Search for the cell housing the specified text and yield its [X, Y] center coordinate. 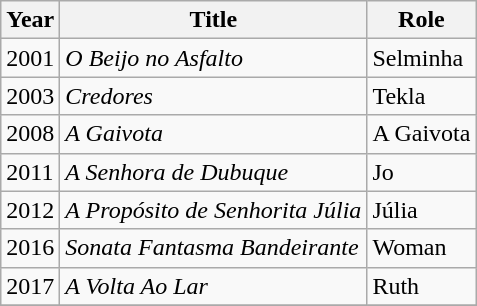
Júlia [422, 210]
O Beijo no Asfalto [214, 58]
Jo [422, 172]
Woman [422, 248]
2016 [30, 248]
2012 [30, 210]
2003 [30, 96]
A Volta Ao Lar [214, 286]
Role [422, 20]
2011 [30, 172]
A Propósito de Senhorita Júlia [214, 210]
Credores [214, 96]
Selminha [422, 58]
Year [30, 20]
Title [214, 20]
Ruth [422, 286]
Tekla [422, 96]
2001 [30, 58]
A Senhora de Dubuque [214, 172]
Sonata Fantasma Bandeirante [214, 248]
2008 [30, 134]
2017 [30, 286]
